Capture the cell that displays the provided text and extract its [x, y] central coordinate. 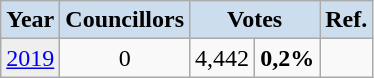
0 [125, 58]
Year [30, 20]
Votes [255, 20]
Ref. [346, 20]
4,442 [222, 58]
0,2% [288, 58]
Councillors [125, 20]
2019 [30, 58]
